Capture the cell that displays the provided text and extract its [X, Y] central coordinate. 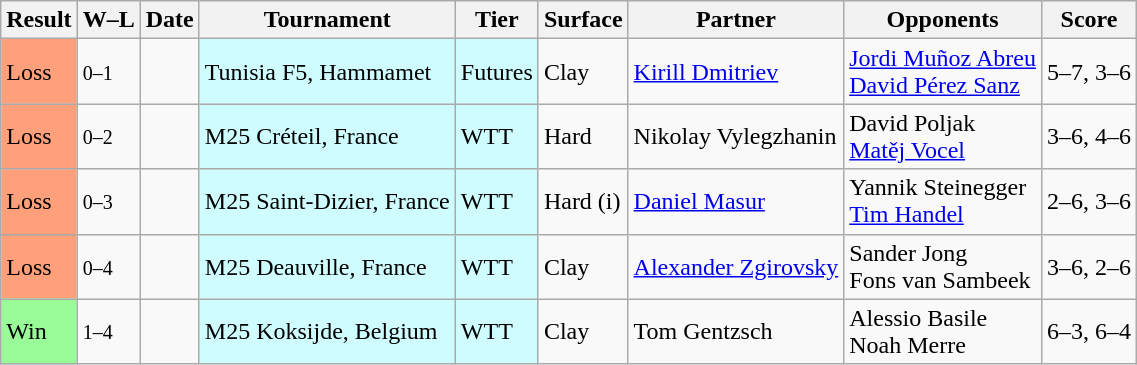
Jordi Muñoz Abreu David Pérez Sanz [943, 72]
Daniel Masur [736, 202]
0–2 [108, 136]
Partner [736, 20]
0–3 [108, 202]
Futures [496, 72]
5–7, 3–6 [1088, 72]
Tournament [327, 20]
Nikolay Vylegzhanin [736, 136]
M25 Saint-Dizier, France [327, 202]
6–3, 6–4 [1088, 332]
Alessio Basile Noah Merre [943, 332]
M25 Deauville, France [327, 266]
M25 Koksijde, Belgium [327, 332]
0–4 [108, 266]
Score [1088, 20]
Surface [583, 20]
Tunisia F5, Hammamet [327, 72]
Result [39, 20]
David Poljak Matěj Vocel [943, 136]
W–L [108, 20]
Hard (i) [583, 202]
Date [170, 20]
2–6, 3–6 [1088, 202]
M25 Créteil, France [327, 136]
0–1 [108, 72]
Tom Gentzsch [736, 332]
Sander Jong Fons van Sambeek [943, 266]
Opponents [943, 20]
Yannik Steinegger Tim Handel [943, 202]
3–6, 2–6 [1088, 266]
Win [39, 332]
Hard [583, 136]
3–6, 4–6 [1088, 136]
1–4 [108, 332]
Tier [496, 20]
Kirill Dmitriev [736, 72]
Alexander Zgirovsky [736, 266]
